Detect which cell encompasses the target text, then output its (x, y) center coordinate. 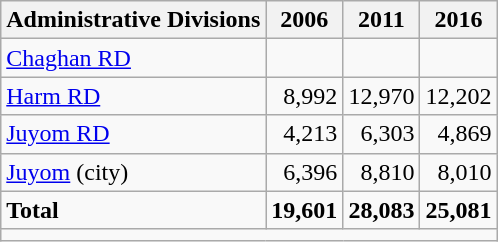
4,213 (304, 134)
4,869 (458, 134)
Total (134, 210)
25,081 (458, 210)
Juyom (city) (134, 172)
8,010 (458, 172)
8,992 (304, 96)
Harm RD (134, 96)
28,083 (382, 210)
2016 (458, 20)
2006 (304, 20)
Administrative Divisions (134, 20)
8,810 (382, 172)
12,970 (382, 96)
6,303 (382, 134)
2011 (382, 20)
12,202 (458, 96)
19,601 (304, 210)
Chaghan RD (134, 58)
6,396 (304, 172)
Juyom RD (134, 134)
